For the text-containing cell, return its midpoint in [X, Y] coordinate format. 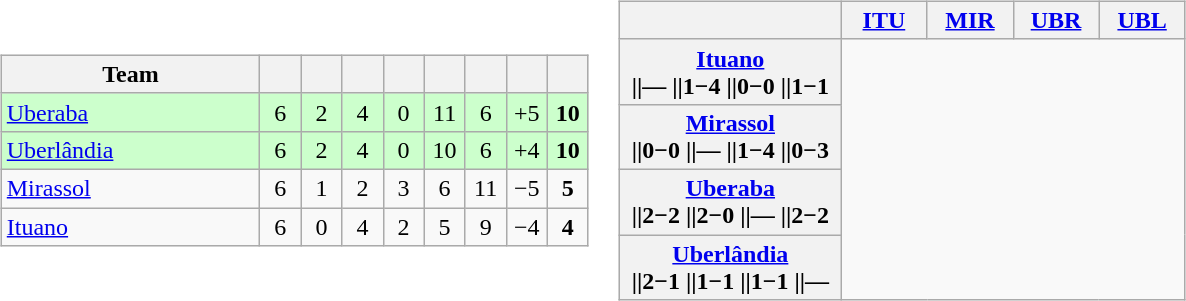
Mirassol [130, 188]
Uberaba [130, 112]
Ituano [130, 227]
Uberaba ||2−2 ||2−0 ||— ||2−2 [730, 202]
UBL [1142, 20]
Team [130, 74]
3 [404, 188]
Mirassol ||0−0 ||— ||1−4 ||0−3 [730, 136]
−5 [526, 188]
Uberlândia ||2−1 ||1−1 ||1−1 ||— [730, 266]
−4 [526, 227]
Ituano ||— ||1−4 ||0−0 ||1−1 [730, 72]
9 [486, 227]
Uberlândia [130, 150]
ITU [884, 20]
UBR [1056, 20]
+4 [526, 150]
1 [322, 188]
+5 [526, 112]
MIR [970, 20]
